Extract the (X, Y) coordinate from the center of the cell holding the provided text.  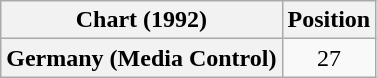
Chart (1992) (142, 20)
27 (329, 58)
Germany (Media Control) (142, 58)
Position (329, 20)
